Capture the cell that displays the provided text and extract its [X, Y] central coordinate. 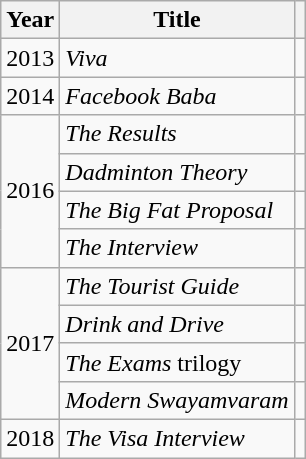
Modern Swayamvaram [177, 400]
The Exams trilogy [177, 362]
The Big Fat Proposal [177, 210]
2018 [30, 438]
2016 [30, 191]
The Tourist Guide [177, 286]
2017 [30, 343]
Facebook Baba [177, 96]
Title [177, 20]
Drink and Drive [177, 324]
Viva [177, 58]
The Results [177, 134]
Year [30, 20]
The Visa Interview [177, 438]
2014 [30, 96]
Dadminton Theory [177, 172]
2013 [30, 58]
The Interview [177, 248]
